Extract the [X, Y] coordinate from the center of the cell holding the provided text.  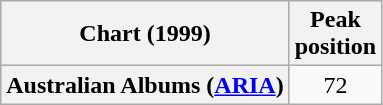
Peakposition [335, 34]
Australian Albums (ARIA) [145, 85]
Chart (1999) [145, 34]
72 [335, 85]
